From the cell containing the given text, extract its center point as (x, y) coordinate. 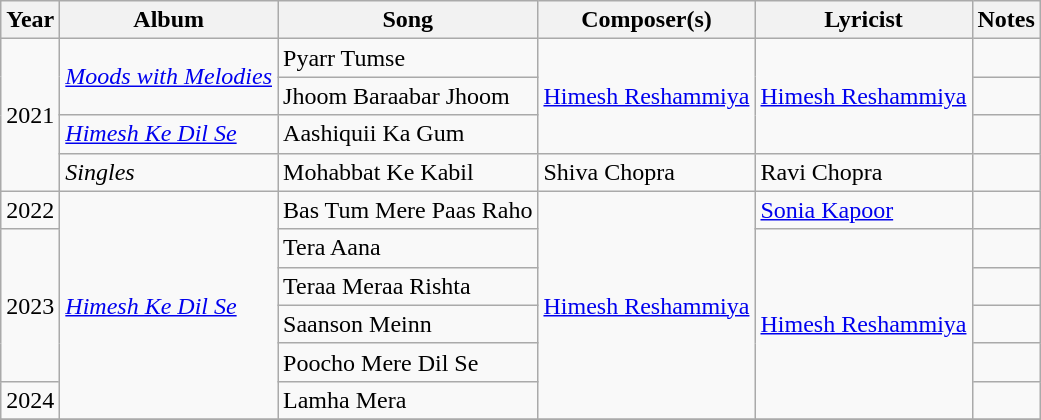
Tera Aana (408, 248)
Shiva Chopra (646, 172)
Year (30, 20)
Moods with Melodies (169, 77)
2023 (30, 305)
Lyricist (864, 20)
Aashiquii Ka Gum (408, 134)
2024 (30, 400)
Notes (1006, 20)
Pyarr Tumse (408, 58)
Mohabbat Ke Kabil (408, 172)
Saanson Meinn (408, 324)
Singles (169, 172)
Ravi Chopra (864, 172)
Sonia Kapoor (864, 210)
2021 (30, 115)
Album (169, 20)
2022 (30, 210)
Jhoom Baraabar Jhoom (408, 96)
Teraa Meraa Rishta (408, 286)
Song (408, 20)
Composer(s) (646, 20)
Bas Tum Mere Paas Raho (408, 210)
Lamha Mera (408, 400)
Poocho Mere Dil Se (408, 362)
